Return [X, Y] of the center of cell containing provided text 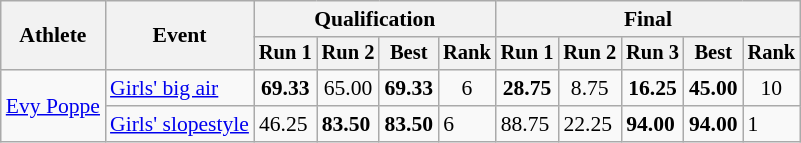
Final [648, 19]
Event [180, 36]
65.00 [348, 88]
28.75 [528, 88]
Athlete [53, 36]
45.00 [714, 88]
8.75 [590, 88]
Girls' big air [180, 88]
Girls' slopestyle [180, 124]
Qualification [375, 19]
Evy Poppe [53, 106]
10 [772, 88]
Run 3 [652, 54]
46.25 [286, 124]
22.25 [590, 124]
16.25 [652, 88]
88.75 [528, 124]
1 [772, 124]
